Extract the (x, y) coordinate from the center of the cell holding the provided text.  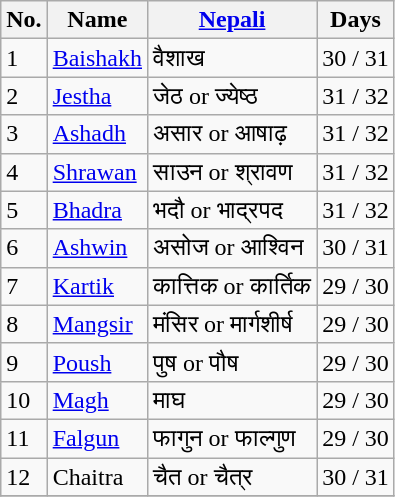
Days (356, 20)
जेठ or ज्येष्ठ (232, 96)
5 (24, 210)
असोज or आश्विन (232, 248)
कात्तिक or कार्तिक (232, 286)
Baishakh (97, 58)
3 (24, 134)
पुष or पौष (232, 362)
1 (24, 58)
8 (24, 324)
मंसिर or मार्गशीर्ष (232, 324)
11 (24, 438)
Jestha (97, 96)
असार or आषाढ़ (232, 134)
4 (24, 172)
10 (24, 400)
7 (24, 286)
Mangsir (97, 324)
Poush (97, 362)
Shrawan (97, 172)
No. (24, 20)
12 (24, 477)
साउन or श्रावण (232, 172)
फागुन or फाल्गुण (232, 438)
Name (97, 20)
Ashadh (97, 134)
Ashwin (97, 248)
Falgun (97, 438)
Bhadra (97, 210)
2 (24, 96)
वैशाख (232, 58)
6 (24, 248)
9 (24, 362)
Nepali (232, 20)
Magh (97, 400)
भदौ or भाद्रपद (232, 210)
Kartik (97, 286)
माघ (232, 400)
Chaitra (97, 477)
चैत or चैत्र (232, 477)
